Detect which cell encompasses the target text, then output its (x, y) center coordinate. 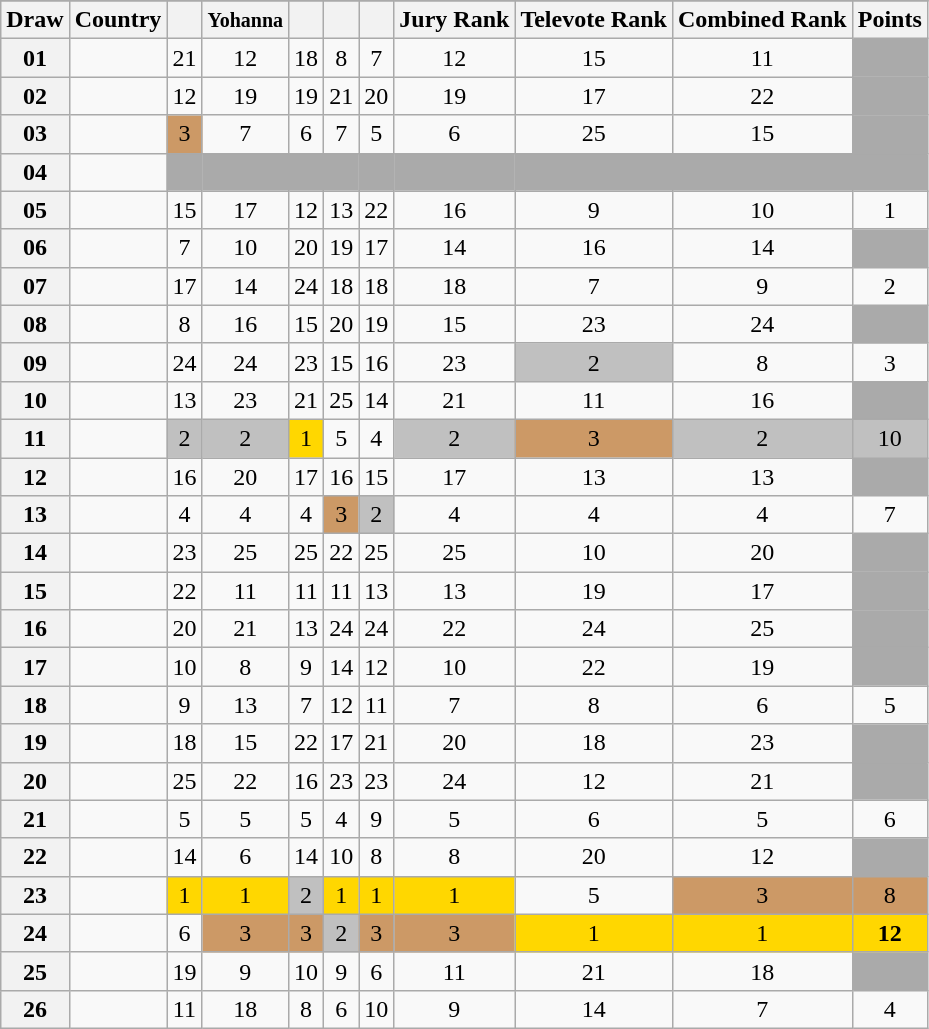
05 (35, 210)
04 (35, 172)
Draw (35, 20)
Points (890, 20)
Jury Rank (454, 20)
Combined Rank (762, 20)
Televote Rank (594, 20)
02 (35, 96)
01 (35, 58)
09 (35, 362)
07 (35, 286)
03 (35, 134)
08 (35, 324)
06 (35, 248)
Country (118, 20)
Yohanna (246, 20)
26 (35, 1009)
